Search for the cell housing the specified text and yield its (x, y) center coordinate. 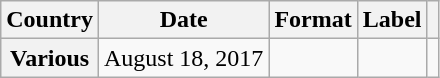
Country (50, 20)
Date (183, 20)
Various (50, 58)
Label (392, 20)
August 18, 2017 (183, 58)
Format (313, 20)
